Scan for the cell matching the given text and deliver its [x, y] coordinate at center. 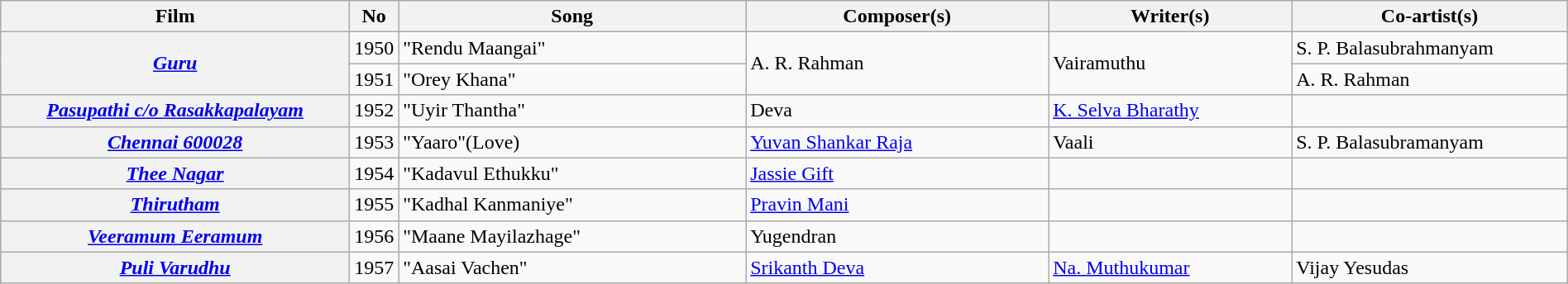
Thee Nagar [175, 173]
S. P. Balasubrahmanyam [1430, 48]
1957 [374, 267]
Vairamuthu [1170, 64]
1954 [374, 173]
Vaali [1170, 142]
1951 [374, 79]
1952 [374, 111]
Pasupathi c/o Rasakkapalayam [175, 111]
"Maane Mayilazhage" [572, 236]
Jassie Gift [897, 173]
"Kadhal Kanmaniye" [572, 205]
Yuvan Shankar Raja [897, 142]
Veeramum Eeramum [175, 236]
Vijay Yesudas [1430, 267]
Co-artist(s) [1430, 17]
Composer(s) [897, 17]
"Rendu Maangai" [572, 48]
S. P. Balasubramanyam [1430, 142]
No [374, 17]
"Kadavul Ethukku" [572, 173]
Thirutham [175, 205]
"Aasai Vachen" [572, 267]
1953 [374, 142]
Puli Varudhu [175, 267]
"Uyir Thantha" [572, 111]
Deva [897, 111]
Srikanth Deva [897, 267]
Pravin Mani [897, 205]
1956 [374, 236]
1950 [374, 48]
Song [572, 17]
Chennai 600028 [175, 142]
Yugendran [897, 236]
Na. Muthukumar [1170, 267]
Guru [175, 64]
"Orey Khana" [572, 79]
"Yaaro"(Love) [572, 142]
K. Selva Bharathy [1170, 111]
Writer(s) [1170, 17]
1955 [374, 205]
Film [175, 17]
